From the cell containing the given text, extract its center point as [X, Y] coordinate. 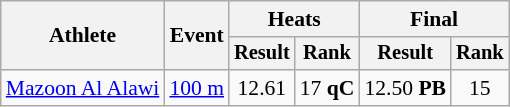
12.50 PB [405, 88]
12.61 [262, 88]
Athlete [83, 36]
Heats [294, 19]
Event [196, 36]
100 m [196, 88]
17 qC [328, 88]
Final [434, 19]
15 [480, 88]
Mazoon Al Alawi [83, 88]
